Return (x, y) of the center of cell containing provided text 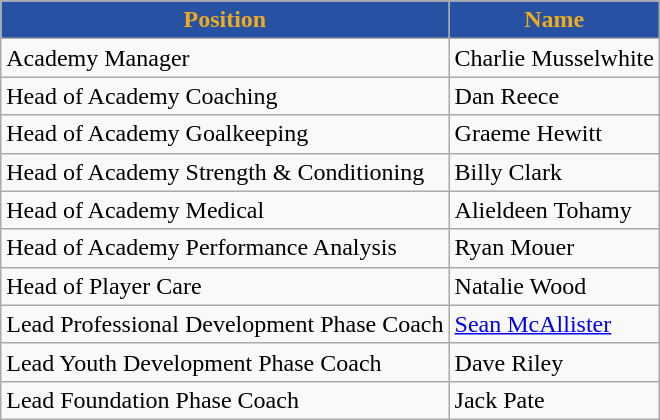
Dan Reece (554, 96)
Billy Clark (554, 172)
Alieldeen Tohamy (554, 210)
Ryan Mouer (554, 248)
Charlie Musselwhite (554, 58)
Name (554, 20)
Head of Academy Goalkeeping (225, 134)
Graeme Hewitt (554, 134)
Sean McAllister (554, 324)
Lead Foundation Phase Coach (225, 400)
Natalie Wood (554, 286)
Head of Academy Performance Analysis (225, 248)
Jack Pate (554, 400)
Head of Player Care (225, 286)
Academy Manager (225, 58)
Position (225, 20)
Head of Academy Medical (225, 210)
Lead Youth Development Phase Coach (225, 362)
Head of Academy Strength & Conditioning (225, 172)
Dave Riley (554, 362)
Lead Professional Development Phase Coach (225, 324)
Head of Academy Coaching (225, 96)
